Return [X, Y] of the center of cell containing provided text 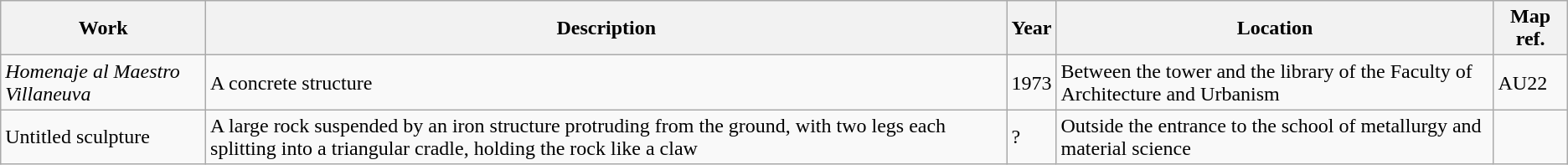
Map ref. [1530, 28]
Description [606, 28]
Location [1275, 28]
Work [104, 28]
Untitled sculpture [104, 137]
Between the tower and the library of the Faculty of Architecture and Urbanism [1275, 82]
? [1032, 137]
1973 [1032, 82]
Year [1032, 28]
A concrete structure [606, 82]
Outside the entrance to the school of metallurgy and material science [1275, 137]
AU22 [1530, 82]
Homenaje al Maestro Villaneuva [104, 82]
